For the text-containing cell, return its midpoint in (x, y) coordinate format. 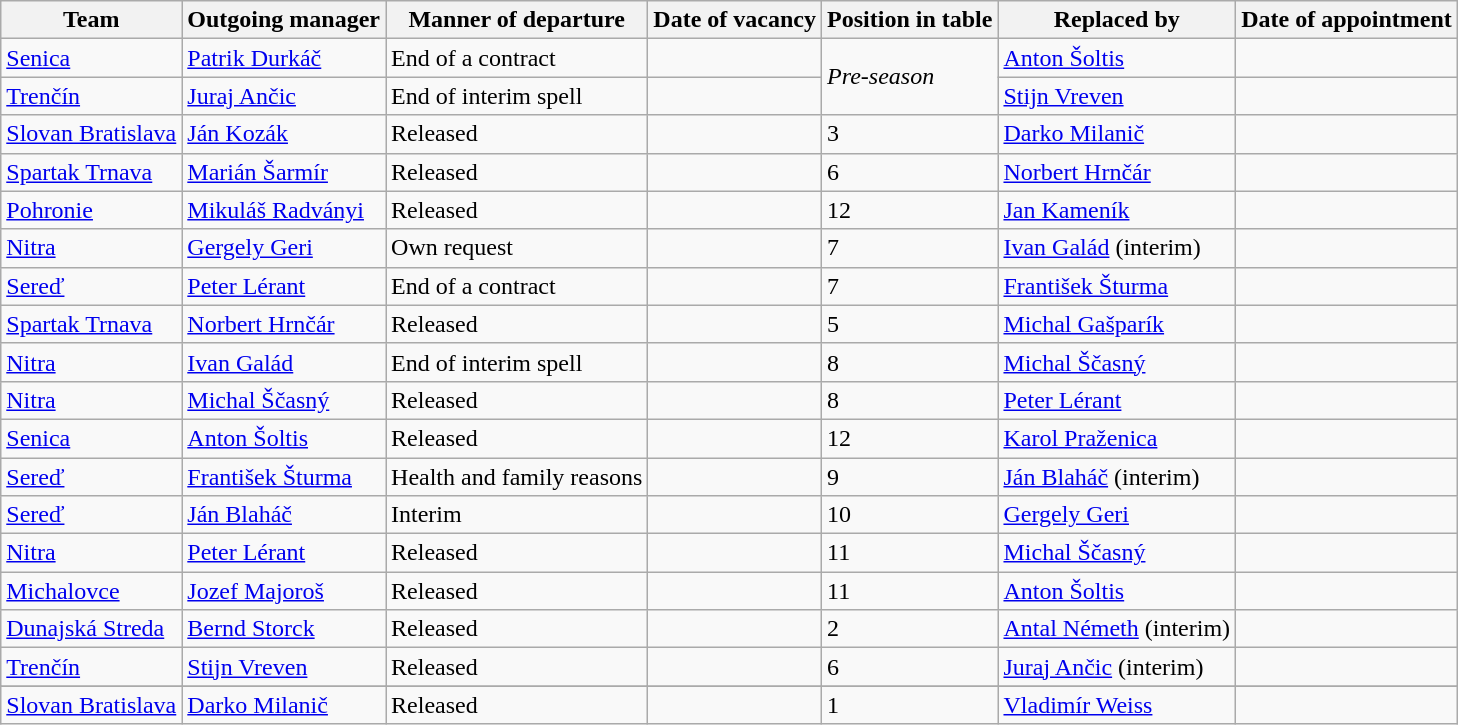
Outgoing manager (284, 20)
10 (910, 515)
Dunajská Streda (92, 629)
9 (910, 477)
1 (910, 705)
5 (910, 324)
Ivan Galád (interim) (1117, 248)
Marián Šarmír (284, 172)
Team (92, 20)
Own request (517, 248)
Replaced by (1117, 20)
Jozef Majoroš (284, 591)
Juraj Ančic (interim) (1117, 667)
Ivan Galád (284, 362)
Health and family reasons (517, 477)
Pohronie (92, 210)
Date of vacancy (735, 20)
Jan Kameník (1117, 210)
Date of appointment (1347, 20)
Ján Blaháč (284, 515)
Patrik Durkáč (284, 58)
Pre-season (910, 77)
Juraj Ančic (284, 96)
Michal Gašparík (1117, 324)
Karol Praženica (1117, 438)
Position in table (910, 20)
Interim (517, 515)
Ján Blaháč (interim) (1117, 477)
Michalovce (92, 591)
Antal Németh (interim) (1117, 629)
Ján Kozák (284, 134)
Mikuláš Radványi (284, 210)
2 (910, 629)
Manner of departure (517, 20)
Bernd Storck (284, 629)
3 (910, 134)
Vladimír Weiss (1117, 705)
